Identify which cell holds the provided text, then report its [X, Y] central coordinate. 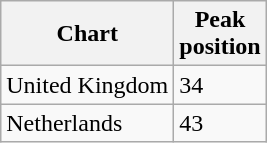
43 [220, 123]
Chart [88, 34]
34 [220, 85]
Peakposition [220, 34]
United Kingdom [88, 85]
Netherlands [88, 123]
